Find where the given text appears and provide that cell's center as (X, Y) coordinate. 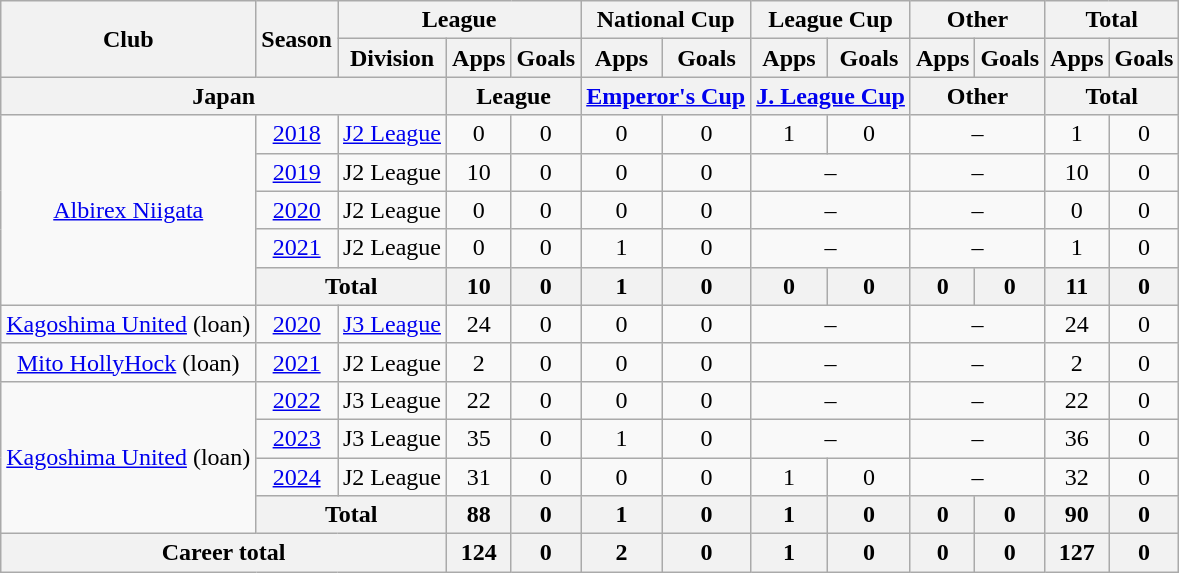
124 (479, 553)
Club (128, 39)
Season (297, 39)
2019 (297, 172)
National Cup (666, 20)
Career total (224, 553)
2022 (297, 400)
127 (1077, 553)
2018 (297, 134)
Japan (224, 96)
31 (479, 477)
88 (479, 515)
Emperor's Cup (666, 96)
2023 (297, 438)
11 (1077, 286)
League Cup (831, 20)
J. League Cup (831, 96)
2024 (297, 477)
36 (1077, 438)
90 (1077, 515)
35 (479, 438)
Mito HollyHock (loan) (128, 362)
32 (1077, 477)
Division (392, 58)
Albirex Niigata (128, 210)
